Return (X, Y) of the center of cell containing provided text 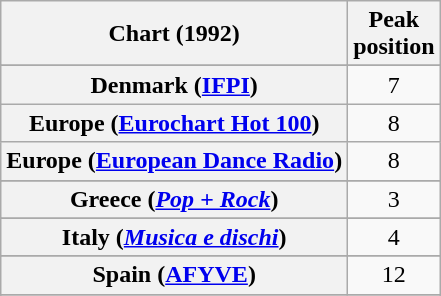
Spain (AFYVE) (174, 275)
3 (394, 199)
12 (394, 275)
7 (394, 85)
Greece (Pop + Rock) (174, 199)
Europe (Eurochart Hot 100) (174, 123)
Chart (1992) (174, 34)
Italy (Musica e dischi) (174, 237)
Europe (European Dance Radio) (174, 161)
4 (394, 237)
Denmark (IFPI) (174, 85)
Peakposition (394, 34)
